Detect which cell encompasses the target text, then output its [x, y] center coordinate. 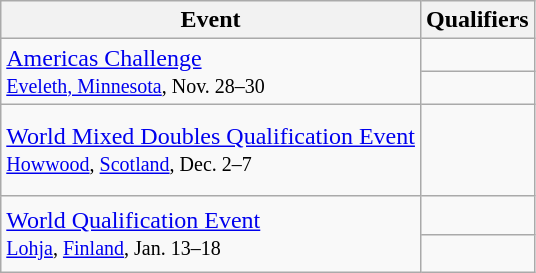
Americas Challenge Eveleth, Minnesota, Nov. 28–30 [211, 72]
World Qualification Event Lohja, Finland, Jan. 13–18 [211, 234]
World Mixed Doubles Qualification Event Howwood, Scotland, Dec. 2–7 [211, 150]
Qualifiers [477, 20]
Event [211, 20]
